Identify which cell holds the provided text, then report its (x, y) central coordinate. 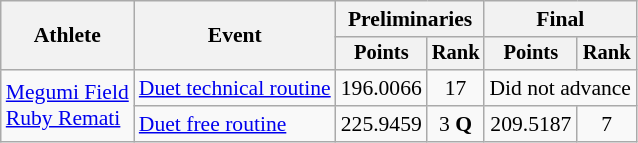
Preliminaries (410, 19)
Did not advance (560, 88)
Megumi Field Ruby Remati (68, 106)
3 Q (456, 124)
Event (235, 36)
225.9459 (382, 124)
Athlete (68, 36)
209.5187 (530, 124)
17 (456, 88)
196.0066 (382, 88)
7 (606, 124)
Duet free routine (235, 124)
Duet technical routine (235, 88)
Final (560, 19)
